Output the [X, Y] coordinate of the center of the cell containing the given text.  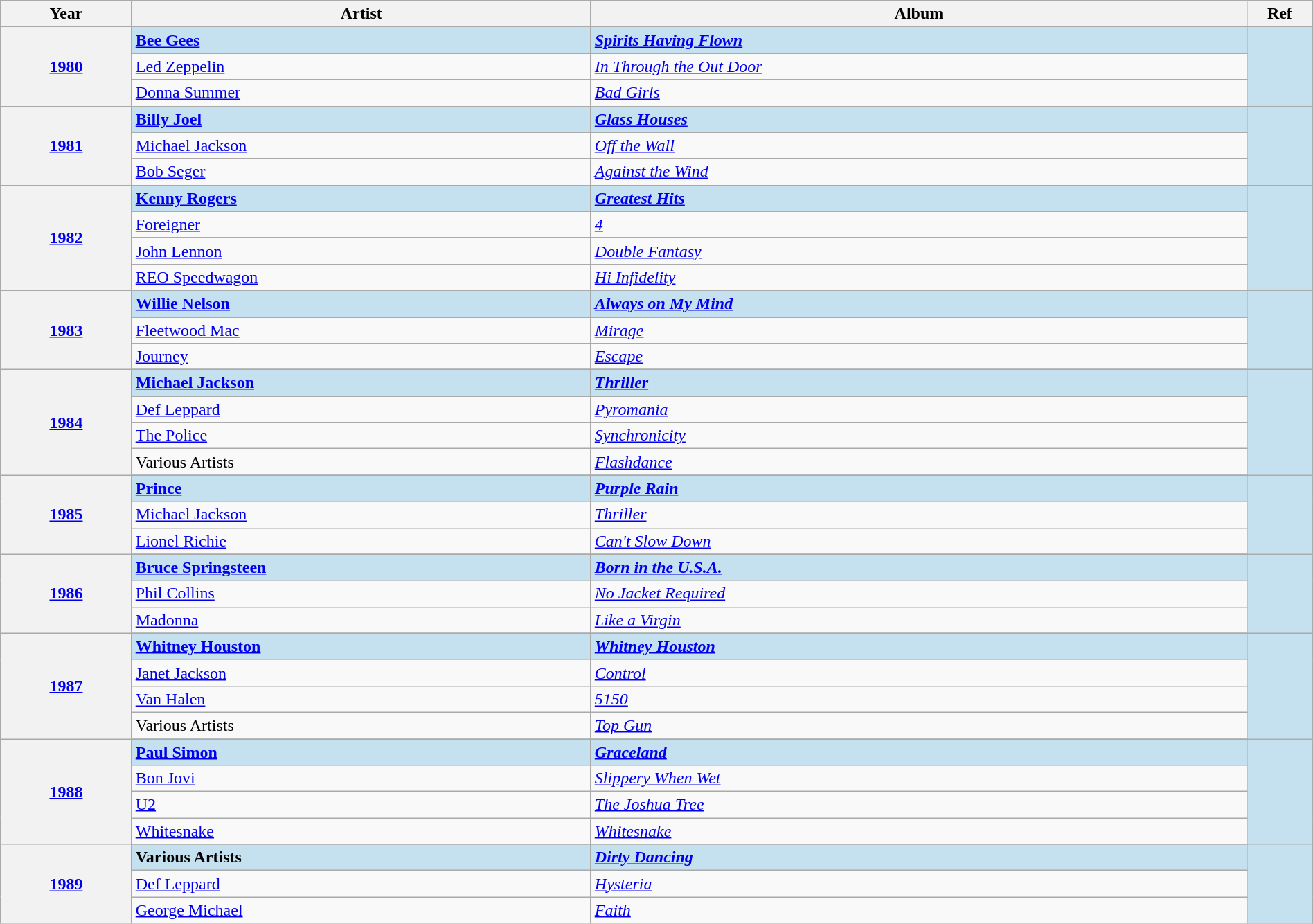
Bruce Springsteen [361, 567]
Greatest Hits [918, 198]
REO Speedwagon [361, 277]
Janet Jackson [361, 673]
Van Halen [361, 699]
5150 [918, 699]
John Lennon [361, 251]
1980 [66, 66]
Purple Rain [918, 488]
Glass Houses [918, 119]
1986 [66, 594]
Kenny Rogers [361, 198]
The Police [361, 436]
Phil Collins [361, 594]
Top Gun [918, 725]
Album [918, 14]
1984 [66, 423]
Billy Joel [361, 119]
Donna Summer [361, 93]
The Joshua Tree [918, 805]
Madonna [361, 620]
Flashdance [918, 462]
Control [918, 673]
Escape [918, 357]
No Jacket Required [918, 594]
Lionel Richie [361, 541]
Mirage [918, 330]
Bad Girls [918, 93]
Can't Slow Down [918, 541]
1983 [66, 330]
Against the Wind [918, 172]
Synchronicity [918, 436]
Off the Wall [918, 145]
1988 [66, 791]
Faith [918, 910]
1981 [66, 145]
Like a Virgin [918, 620]
In Through the Out Door [918, 66]
Fleetwood Mac [361, 330]
Artist [361, 14]
4 [918, 224]
Double Fantasy [918, 251]
Prince [361, 488]
U2 [361, 805]
George Michael [361, 910]
1989 [66, 884]
Bob Seger [361, 172]
Graceland [918, 752]
Spirits Having Flown [918, 40]
Pyromania [918, 409]
Journey [361, 357]
1985 [66, 515]
1987 [66, 686]
Born in the U.S.A. [918, 567]
Hysteria [918, 884]
Hi Infidelity [918, 277]
1982 [66, 238]
Always on My Mind [918, 303]
Paul Simon [361, 752]
Led Zeppelin [361, 66]
Dirty Dancing [918, 858]
Year [66, 14]
Ref [1280, 14]
Bee Gees [361, 40]
Slippery When Wet [918, 779]
Bon Jovi [361, 779]
Foreigner [361, 224]
Willie Nelson [361, 303]
